Pinpoint the cell where the given text exists, returning its [x, y] midpoint coordinate. 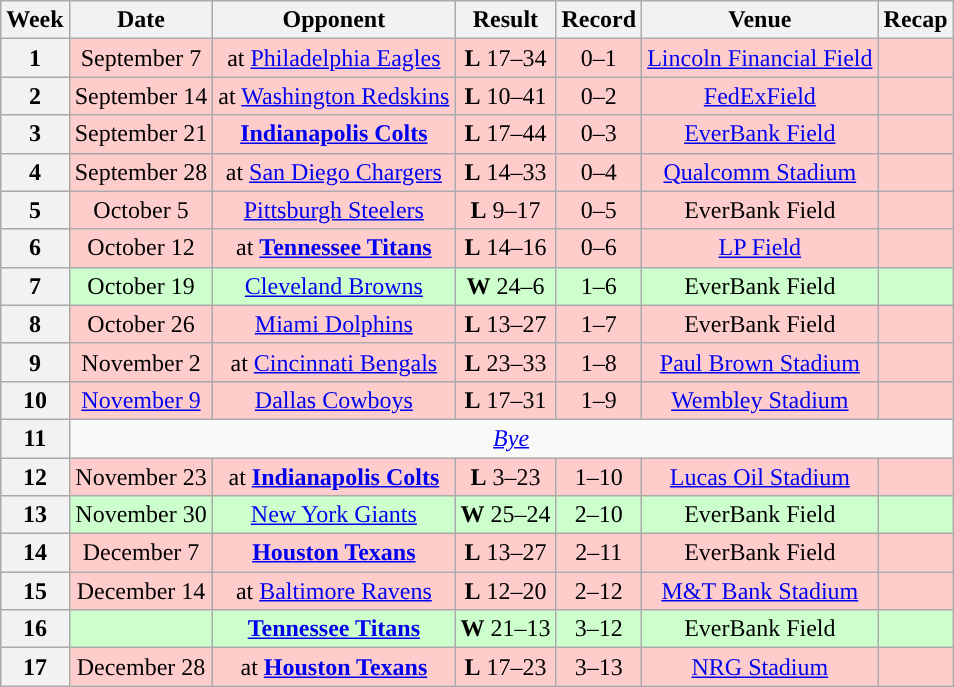
14 [35, 553]
0–5 [599, 210]
6 [35, 248]
1 [35, 58]
L 14–33 [506, 172]
M&T Bank Stadium [760, 591]
Wembley Stadium [760, 400]
September 28 [141, 172]
Venue [760, 20]
Paul Brown Stadium [760, 362]
at Philadelphia Eagles [334, 58]
Cleveland Browns [334, 286]
at Indianapolis Colts [334, 477]
September 7 [141, 58]
3 [35, 134]
7 [35, 286]
L 14–16 [506, 248]
at San Diego Chargers [334, 172]
Indianapolis Colts [334, 134]
November 30 [141, 515]
12 [35, 477]
Lincoln Financial Field [760, 58]
L 17–44 [506, 134]
8 [35, 324]
L 17–23 [506, 667]
L 17–34 [506, 58]
1–6 [599, 286]
Recap [916, 20]
New York Giants [334, 515]
W 24–6 [506, 286]
2–12 [599, 591]
0–3 [599, 134]
November 23 [141, 477]
W 21–13 [506, 629]
FedExField [760, 96]
Dallas Cowboys [334, 400]
December 7 [141, 553]
2–10 [599, 515]
4 [35, 172]
NRG Stadium [760, 667]
Bye [511, 438]
1–8 [599, 362]
9 [35, 362]
Result [506, 20]
Record [599, 20]
L 23–33 [506, 362]
at Baltimore Ravens [334, 591]
17 [35, 667]
L 12–20 [506, 591]
at Cincinnati Bengals [334, 362]
Pittsburgh Steelers [334, 210]
Tennessee Titans [334, 629]
October 12 [141, 248]
0–2 [599, 96]
October 19 [141, 286]
at Tennessee Titans [334, 248]
Miami Dolphins [334, 324]
5 [35, 210]
10 [35, 400]
0–1 [599, 58]
2 [35, 96]
September 14 [141, 96]
1–10 [599, 477]
16 [35, 629]
Houston Texans [334, 553]
September 21 [141, 134]
L 10–41 [506, 96]
October 5 [141, 210]
December 14 [141, 591]
December 28 [141, 667]
1–9 [599, 400]
0–4 [599, 172]
L 9–17 [506, 210]
2–11 [599, 553]
Qualcomm Stadium [760, 172]
LP Field [760, 248]
Date [141, 20]
L 3–23 [506, 477]
11 [35, 438]
0–6 [599, 248]
L 17–31 [506, 400]
W 25–24 [506, 515]
November 9 [141, 400]
Lucas Oil Stadium [760, 477]
November 2 [141, 362]
13 [35, 515]
3–13 [599, 667]
at Washington Redskins [334, 96]
15 [35, 591]
3–12 [599, 629]
at Houston Texans [334, 667]
1–7 [599, 324]
Opponent [334, 20]
October 26 [141, 324]
Week [35, 20]
